Locate the cell with the specified text and output its [X, Y] center coordinate. 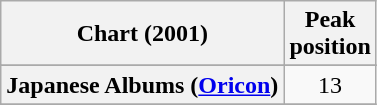
Peakposition [330, 34]
Chart (2001) [142, 34]
Japanese Albums (Oricon) [142, 85]
13 [330, 85]
